Return (x, y) of the center of cell containing provided text 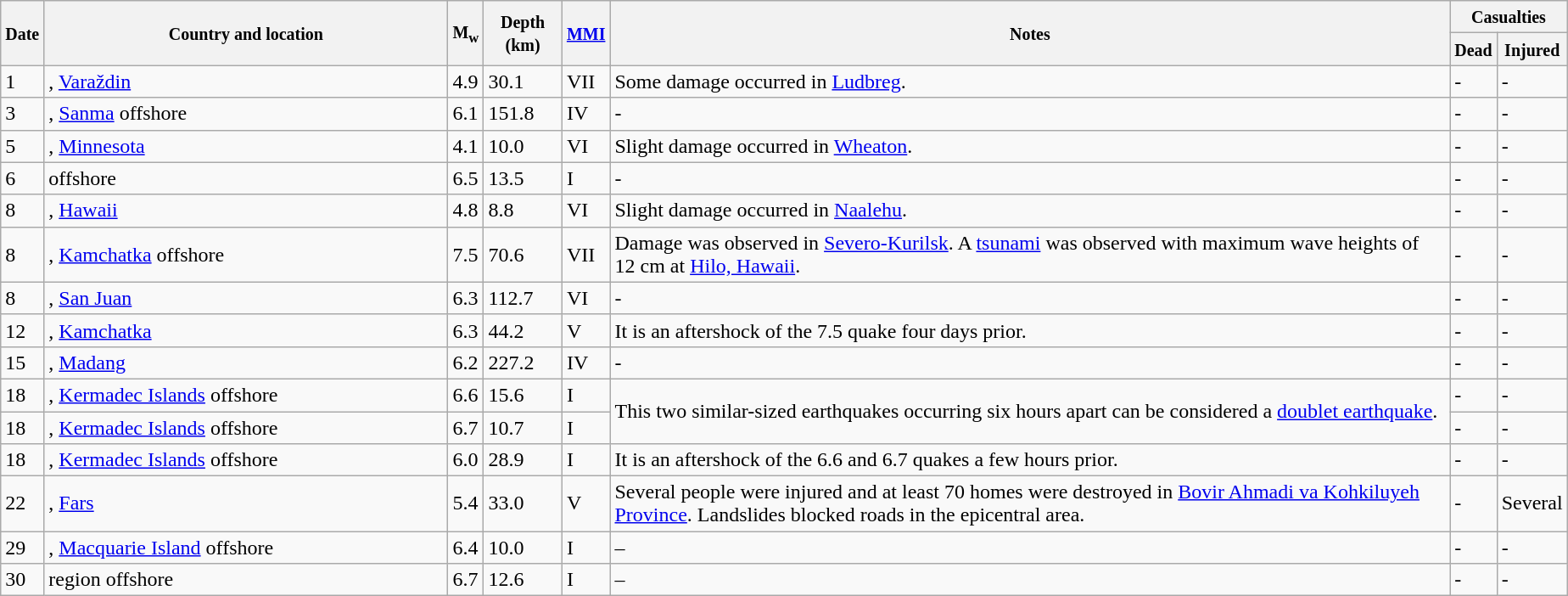
30 (22, 580)
, Kamchatka offshore (246, 255)
6.6 (466, 395)
151.8 (523, 114)
10.7 (523, 427)
5 (22, 146)
6.2 (466, 363)
5.4 (466, 504)
Notes (1030, 33)
, Madang (246, 363)
offshore (246, 178)
7.5 (466, 255)
Depth (km) (523, 33)
, Hawaii (246, 211)
Slight damage occurred in Wheaton. (1030, 146)
28.9 (523, 460)
13.5 (523, 178)
Several (1532, 504)
22 (22, 504)
Casualties (1509, 17)
region offshore (246, 580)
6 (22, 178)
112.7 (523, 298)
4.9 (466, 82)
6.0 (466, 460)
Date (22, 33)
15.6 (523, 395)
Country and location (246, 33)
It is an aftershock of the 7.5 quake four days prior. (1030, 330)
70.6 (523, 255)
, San Juan (246, 298)
4.8 (466, 211)
30.1 (523, 82)
, Minnesota (246, 146)
, Fars (246, 504)
Injured (1532, 49)
Dead (1474, 49)
, Varaždin (246, 82)
Damage was observed in Severo-Kurilsk. A tsunami was observed with maximum wave heights of 12 cm at Hilo, Hawaii. (1030, 255)
3 (22, 114)
Mw (466, 33)
This two similar-sized earthquakes occurring six hours apart can be considered a doublet earthquake. (1030, 411)
8.8 (523, 211)
12 (22, 330)
, Sanma offshore (246, 114)
227.2 (523, 363)
Slight damage occurred in Naalehu. (1030, 211)
MMI (585, 33)
12.6 (523, 580)
44.2 (523, 330)
6.1 (466, 114)
6.5 (466, 178)
33.0 (523, 504)
Some damage occurred in Ludbreg. (1030, 82)
29 (22, 548)
, Macquarie Island offshore (246, 548)
It is an aftershock of the 6.6 and 6.7 quakes a few hours prior. (1030, 460)
, Kamchatka (246, 330)
6.4 (466, 548)
15 (22, 363)
4.1 (466, 146)
1 (22, 82)
